Return the [X, Y] coordinate for the center point of the cell that contains the specified text.  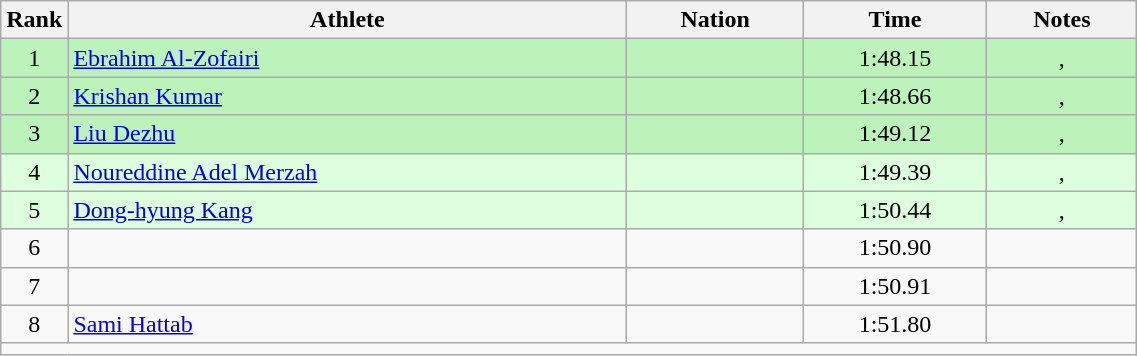
Dong-hyung Kang [348, 210]
1:50.91 [895, 286]
1:48.66 [895, 96]
Notes [1062, 20]
1:49.39 [895, 172]
Krishan Kumar [348, 96]
5 [34, 210]
Sami Hattab [348, 324]
1:50.44 [895, 210]
3 [34, 134]
1:50.90 [895, 248]
Athlete [348, 20]
1:49.12 [895, 134]
7 [34, 286]
Time [895, 20]
Noureddine Adel Merzah [348, 172]
6 [34, 248]
1 [34, 58]
1:48.15 [895, 58]
1:51.80 [895, 324]
4 [34, 172]
Ebrahim Al-Zofairi [348, 58]
Nation [715, 20]
8 [34, 324]
Rank [34, 20]
Liu Dezhu [348, 134]
2 [34, 96]
